Scan for the cell matching the given text and deliver its [X, Y] coordinate at center. 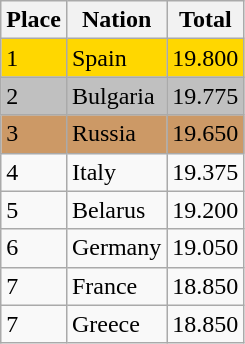
Spain [116, 58]
Place [34, 20]
19.050 [206, 248]
Russia [116, 134]
Nation [116, 20]
3 [34, 134]
1 [34, 58]
19.800 [206, 58]
6 [34, 248]
2 [34, 96]
Bulgaria [116, 96]
4 [34, 172]
Greece [116, 324]
Germany [116, 248]
Belarus [116, 210]
19.200 [206, 210]
19.775 [206, 96]
19.375 [206, 172]
5 [34, 210]
Italy [116, 172]
France [116, 286]
19.650 [206, 134]
Total [206, 20]
